Locate the cell with the specified text and output its (x, y) center coordinate. 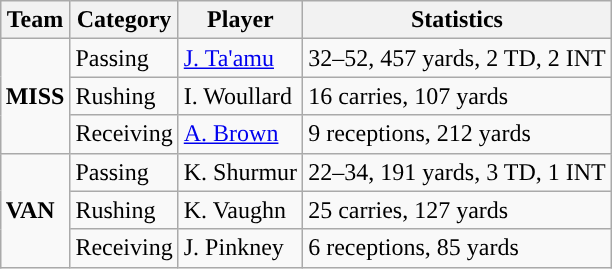
Statistics (458, 20)
25 carries, 127 yards (458, 210)
32–52, 457 yards, 2 TD, 2 INT (458, 58)
J. Ta'amu (240, 58)
VAN (35, 210)
Player (240, 20)
J. Pinkney (240, 248)
K. Shurmur (240, 172)
22–34, 191 yards, 3 TD, 1 INT (458, 172)
16 carries, 107 yards (458, 96)
6 receptions, 85 yards (458, 248)
I. Woullard (240, 96)
9 receptions, 212 yards (458, 134)
MISS (35, 96)
A. Brown (240, 134)
Team (35, 20)
K. Vaughn (240, 210)
Category (124, 20)
